Find where the given text appears and provide that cell's center as [x, y] coordinate. 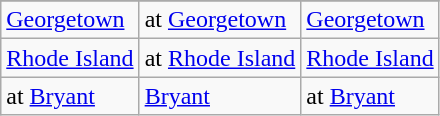
Bryant [220, 96]
at Georgetown [220, 20]
at Rhode Island [220, 58]
